Return (x, y) of the center of cell containing provided text 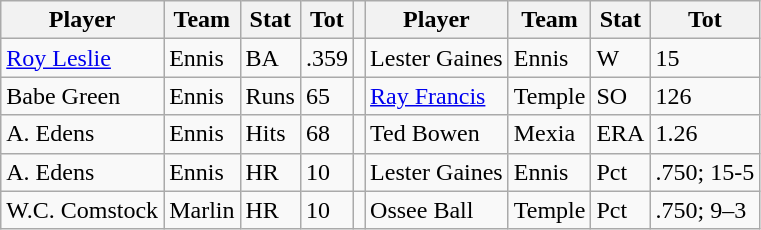
Hits (270, 134)
Ray Francis (437, 96)
Ossee Ball (437, 210)
SO (620, 96)
W.C. Comstock (82, 210)
Marlin (202, 210)
Roy Leslie (82, 58)
1.26 (705, 134)
ERA (620, 134)
W (620, 58)
Ted Bowen (437, 134)
Babe Green (82, 96)
15 (705, 58)
Runs (270, 96)
BA (270, 58)
68 (326, 134)
.359 (326, 58)
.750; 15-5 (705, 172)
Mexia (550, 134)
126 (705, 96)
65 (326, 96)
.750; 9–3 (705, 210)
